Provide the [X, Y] coordinate of the cell's center where the given text is located.  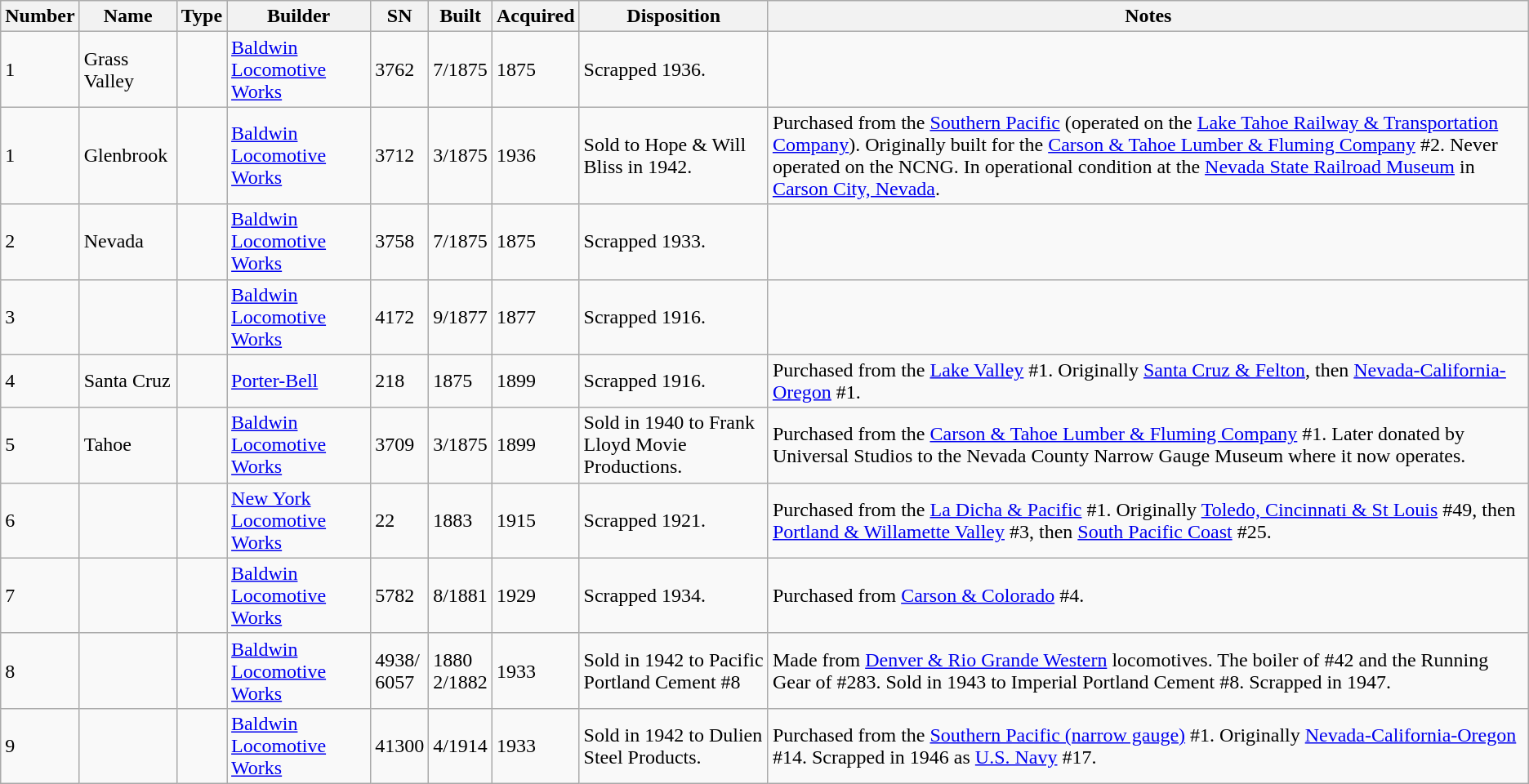
3712 [400, 155]
3758 [400, 242]
3 [40, 317]
Sold in 1940 to Frank Lloyd Movie Productions. [673, 445]
Sold to Hope & Will Bliss in 1942. [673, 155]
1877 [536, 317]
5782 [400, 595]
Acquired [536, 16]
Santa Cruz [127, 381]
2 [40, 242]
Grass Valley [127, 69]
4938/6057 [400, 670]
4/1914 [461, 746]
3709 [400, 445]
8/1881 [461, 595]
4172 [400, 317]
22 [400, 520]
Purchased from the Southern Pacific (narrow gauge) #1. Originally Nevada-California-Oregon #14. Scrapped in 1946 as U.S. Navy #17. [1148, 746]
1883 [461, 520]
4 [40, 381]
Sold in 1942 to Pacific Portland Cement #8 [673, 670]
18802/1882 [461, 670]
1936 [536, 155]
Name [127, 16]
Built [461, 16]
Nevada [127, 242]
7 [40, 595]
1929 [536, 595]
Disposition [673, 16]
9/1877 [461, 317]
8 [40, 670]
Scrapped 1921. [673, 520]
Scrapped 1934. [673, 595]
Purchased from Carson & Colorado #4. [1148, 595]
New York Locomotive Works [299, 520]
Purchased from the Lake Valley #1. Originally Santa Cruz & Felton, then Nevada-California-Oregon #1. [1148, 381]
Scrapped 1936. [673, 69]
3762 [400, 69]
41300 [400, 746]
Builder [299, 16]
Number [40, 16]
Glenbrook [127, 155]
Type [201, 16]
1915 [536, 520]
Tahoe [127, 445]
Porter-Bell [299, 381]
Sold in 1942 to Dulien Steel Products. [673, 746]
Notes [1148, 16]
9 [40, 746]
Scrapped 1933. [673, 242]
6 [40, 520]
218 [400, 381]
SN [400, 16]
5 [40, 445]
